From the cell containing the given text, extract its center point as [x, y] coordinate. 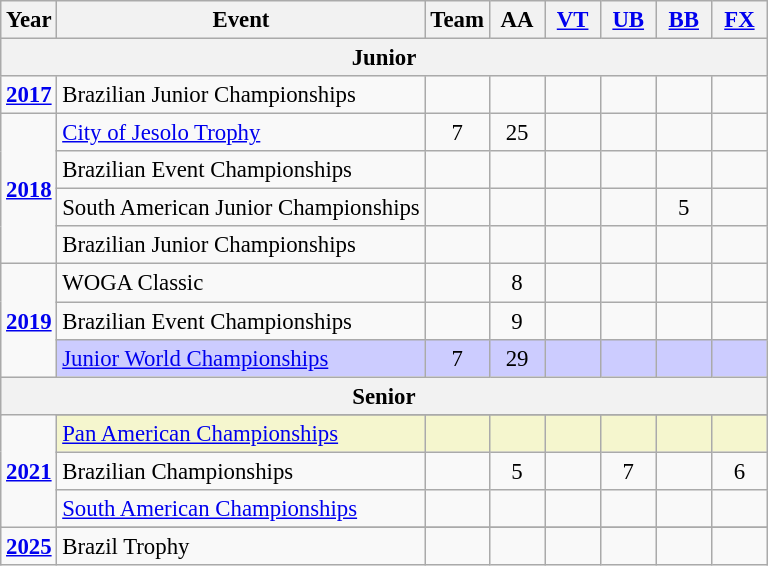
Junior World Championships [241, 358]
Event [241, 20]
UB [628, 20]
VT [573, 20]
2017 [29, 95]
AA [517, 20]
Junior [384, 58]
2018 [29, 189]
8 [517, 283]
25 [517, 133]
Brazilian Championships [241, 471]
Brazil Trophy [241, 546]
BB [684, 20]
South American Championships [241, 509]
6 [740, 471]
City of Jesolo Trophy [241, 133]
2019 [29, 320]
FX [740, 20]
29 [517, 358]
Year [29, 20]
Team [457, 20]
9 [517, 321]
2025 [29, 546]
Senior [384, 396]
2021 [29, 470]
Pan American Championships [241, 433]
WOGA Classic [241, 283]
South American Junior Championships [241, 208]
